Search for the cell housing the specified text and yield its [X, Y] center coordinate. 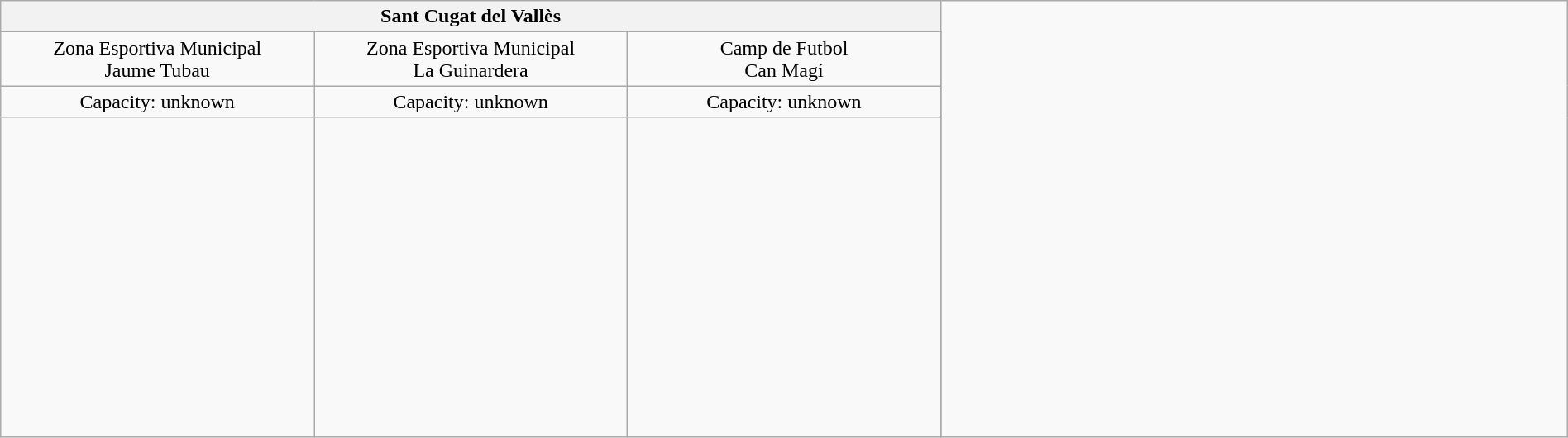
Zona Esportiva MunicipalJaume Tubau [157, 60]
Sant Cugat del Vallès [471, 17]
Camp de FutbolCan Magí [784, 60]
Zona Esportiva MunicipalLa Guinardera [471, 60]
